Return (x, y) of the center of cell containing provided text 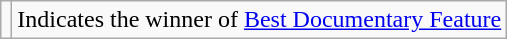
Indicates the winner of Best Documentary Feature (260, 20)
